From the cell containing the given text, extract its center point as (x, y) coordinate. 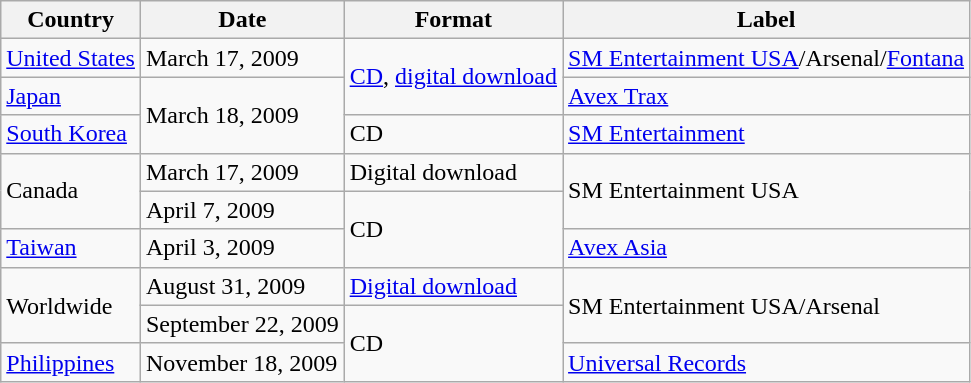
Taiwan (71, 248)
Worldwide (71, 305)
SM Entertainment USA/Arsenal (766, 305)
SM Entertainment USA/Arsenal/Fontana (766, 58)
Label (766, 20)
November 18, 2009 (242, 362)
SM Entertainment USA (766, 191)
April 3, 2009 (242, 248)
South Korea (71, 134)
Avex Asia (766, 248)
Canada (71, 191)
United States (71, 58)
Format (453, 20)
Philippines (71, 362)
Country (71, 20)
Universal Records (766, 362)
CD, digital download (453, 77)
SM Entertainment (766, 134)
March 18, 2009 (242, 115)
Avex Trax (766, 96)
Date (242, 20)
August 31, 2009 (242, 286)
April 7, 2009 (242, 210)
September 22, 2009 (242, 324)
Japan (71, 96)
